Capture the cell that displays the provided text and extract its (X, Y) central coordinate. 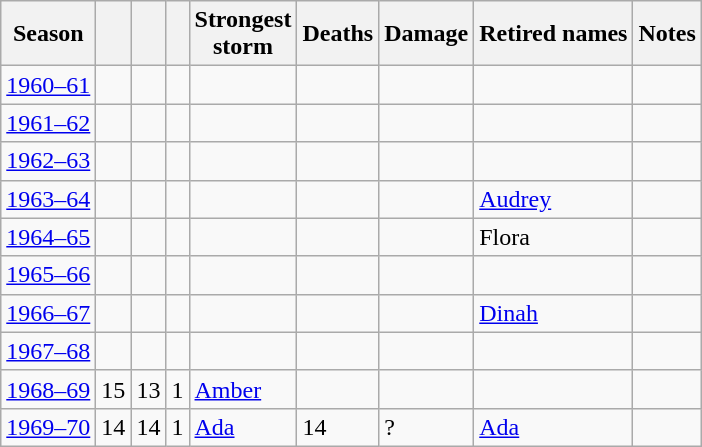
1960–61 (48, 85)
1967–68 (48, 351)
13 (148, 389)
Strongeststorm (243, 34)
Dinah (554, 313)
? (426, 427)
Season (48, 34)
1968–69 (48, 389)
Audrey (554, 199)
Damage (426, 34)
Notes (667, 34)
Flora (554, 237)
1965–66 (48, 275)
1964–65 (48, 237)
1961–62 (48, 123)
Retired names (554, 34)
1969–70 (48, 427)
Amber (243, 389)
1966–67 (48, 313)
15 (114, 389)
1963–64 (48, 199)
1962–63 (48, 161)
Deaths (338, 34)
